Identify which cell holds the provided text, then report its (X, Y) central coordinate. 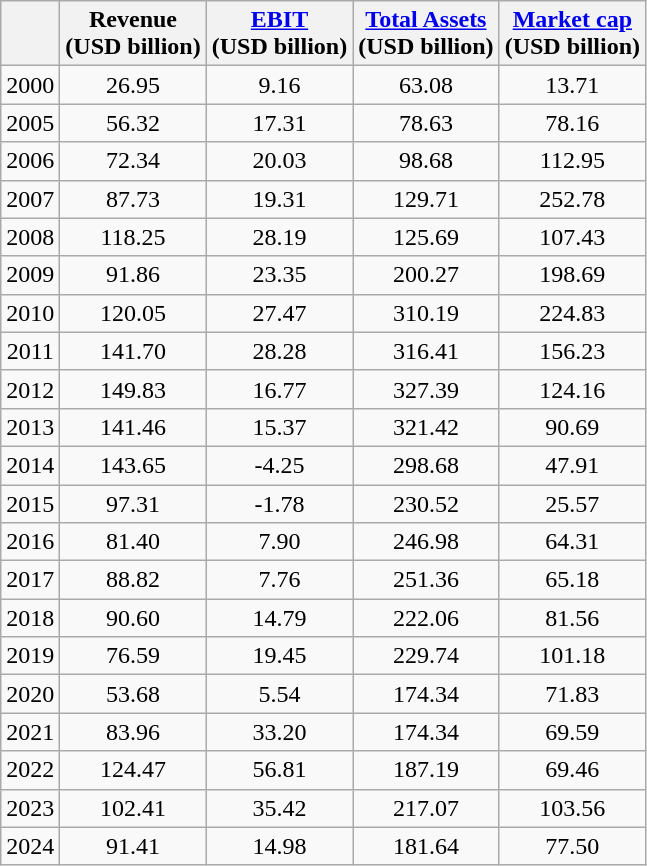
9.16 (279, 85)
19.31 (279, 199)
53.68 (133, 694)
246.98 (426, 542)
107.43 (572, 237)
13.71 (572, 85)
112.95 (572, 161)
141.70 (133, 351)
91.86 (133, 275)
14.98 (279, 846)
2023 (30, 808)
35.42 (279, 808)
229.74 (426, 656)
217.07 (426, 808)
2016 (30, 542)
2012 (30, 389)
200.27 (426, 275)
EBIT(USD billion) (279, 34)
321.42 (426, 427)
298.68 (426, 465)
5.54 (279, 694)
Total Assets(USD billion) (426, 34)
2020 (30, 694)
2006 (30, 161)
2013 (30, 427)
28.28 (279, 351)
7.76 (279, 580)
143.65 (133, 465)
7.90 (279, 542)
2010 (30, 313)
222.06 (426, 618)
2000 (30, 85)
77.50 (572, 846)
56.32 (133, 123)
-1.78 (279, 503)
64.31 (572, 542)
91.41 (133, 846)
90.60 (133, 618)
125.69 (426, 237)
103.56 (572, 808)
310.19 (426, 313)
2022 (30, 770)
26.95 (133, 85)
2008 (30, 237)
69.59 (572, 732)
33.20 (279, 732)
124.47 (133, 770)
16.77 (279, 389)
19.45 (279, 656)
2024 (30, 846)
81.40 (133, 542)
156.23 (572, 351)
327.39 (426, 389)
14.79 (279, 618)
97.31 (133, 503)
102.41 (133, 808)
2007 (30, 199)
120.05 (133, 313)
149.83 (133, 389)
63.08 (426, 85)
Revenue(USD billion) (133, 34)
17.31 (279, 123)
98.68 (426, 161)
23.35 (279, 275)
-4.25 (279, 465)
187.19 (426, 770)
2017 (30, 580)
124.16 (572, 389)
15.37 (279, 427)
20.03 (279, 161)
230.52 (426, 503)
28.19 (279, 237)
78.16 (572, 123)
76.59 (133, 656)
71.83 (572, 694)
2015 (30, 503)
47.91 (572, 465)
2005 (30, 123)
27.47 (279, 313)
25.57 (572, 503)
118.25 (133, 237)
56.81 (279, 770)
141.46 (133, 427)
2021 (30, 732)
78.63 (426, 123)
129.71 (426, 199)
252.78 (572, 199)
83.96 (133, 732)
198.69 (572, 275)
2018 (30, 618)
69.46 (572, 770)
90.69 (572, 427)
88.82 (133, 580)
316.41 (426, 351)
72.34 (133, 161)
2011 (30, 351)
Market cap(USD billion) (572, 34)
81.56 (572, 618)
2019 (30, 656)
65.18 (572, 580)
251.36 (426, 580)
87.73 (133, 199)
2014 (30, 465)
181.64 (426, 846)
101.18 (572, 656)
224.83 (572, 313)
2009 (30, 275)
